Identify which cell holds the provided text, then report its [X, Y] central coordinate. 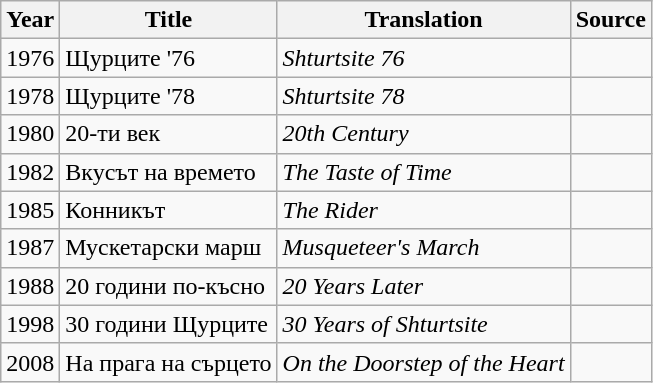
20 Years Later [424, 286]
Musqueteer's March [424, 248]
Shturtsite 76 [424, 58]
Мускетарски марш [168, 248]
1988 [30, 286]
30 години Щурците [168, 324]
Source [610, 20]
20th Century [424, 134]
На прага на сърцето [168, 362]
On the Doorstep of the Heart [424, 362]
20-ти век [168, 134]
Щурците '76 [168, 58]
2008 [30, 362]
Конникът [168, 210]
30 Years of Shturtsite [424, 324]
Вкусът на времето [168, 172]
1987 [30, 248]
Translation [424, 20]
1976 [30, 58]
Shturtsite 78 [424, 96]
1982 [30, 172]
The Taste of Time [424, 172]
1998 [30, 324]
The Rider [424, 210]
1980 [30, 134]
20 години по-късно [168, 286]
Title [168, 20]
Щурците '78 [168, 96]
1978 [30, 96]
Year [30, 20]
1985 [30, 210]
